Scan for the cell matching the given text and deliver its [X, Y] coordinate at center. 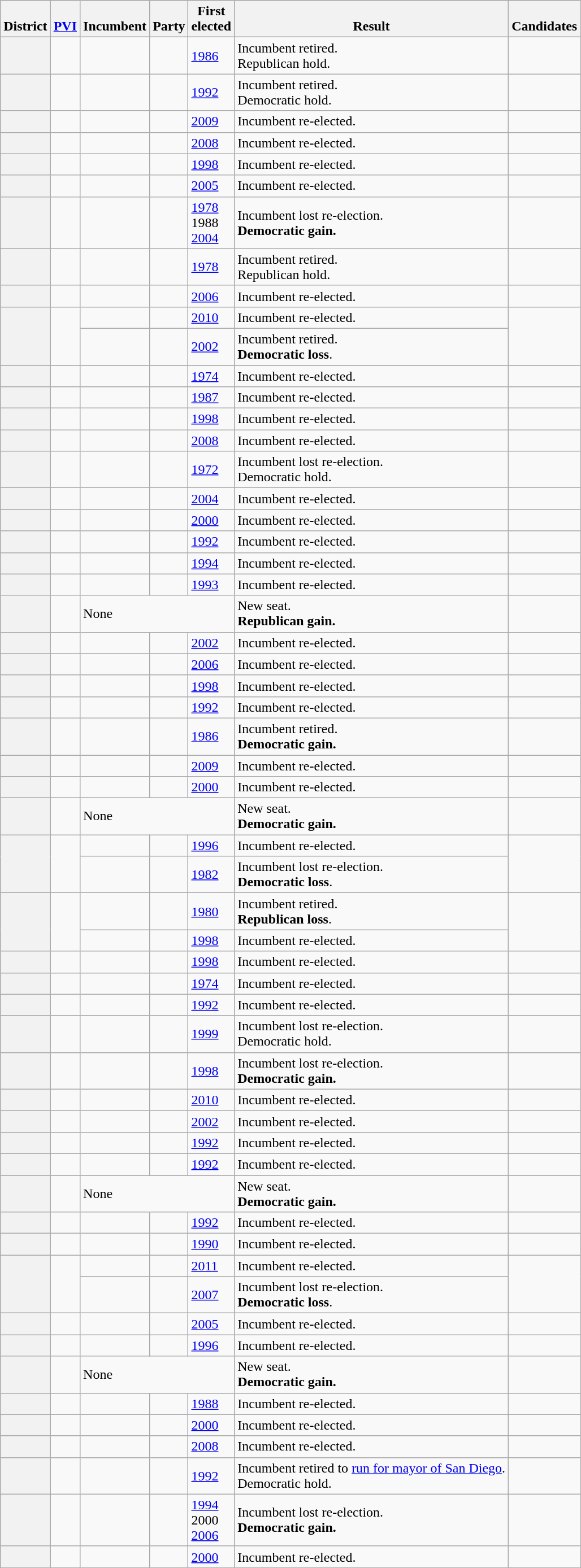
2004 [211, 499]
1980 [211, 912]
2007 [211, 1295]
19942000 2006 [211, 1520]
Firstelected [211, 19]
PVI [65, 19]
Incumbent retired.Democratic hold. [372, 93]
1982 [211, 874]
Incumbent retired.Democratic gain. [372, 737]
1988 [211, 1404]
Incumbent retired.Democratic loss. [372, 347]
Incumbent [115, 19]
1987 [211, 398]
1999 [211, 1034]
Party [169, 19]
District [25, 19]
2011 [211, 1266]
Result [372, 19]
19781988 2004 [211, 223]
Incumbent retired to run for mayor of San Diego.Democratic hold. [372, 1475]
1978 [211, 267]
Incumbent retired.Republican loss. [372, 912]
Candidates [545, 19]
1993 [211, 585]
New seat.Republican gain. [372, 613]
1972 [211, 470]
1990 [211, 1244]
1994 [211, 563]
